Determine the (X, Y) coordinate at the center of the cell enclosing the given text.  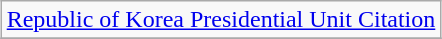
Republic of Korea Presidential Unit Citation (221, 20)
